Pinpoint the cell where the given text exists, returning its (x, y) midpoint coordinate. 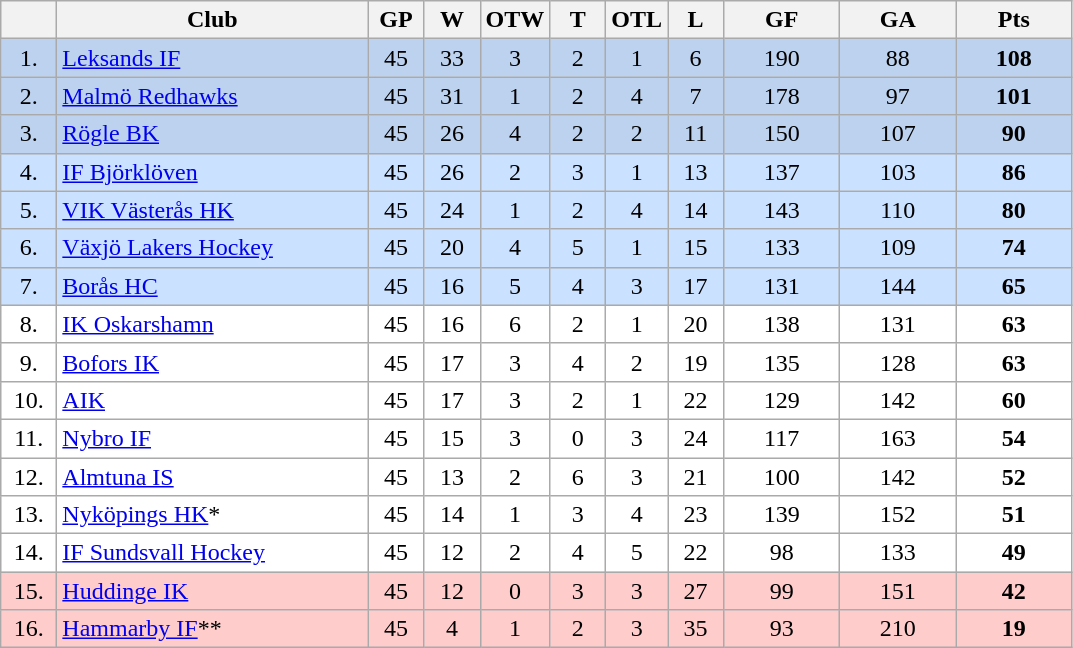
Malmö Redhawks (212, 96)
86 (1014, 172)
10. (29, 400)
128 (898, 362)
49 (1014, 553)
23 (696, 515)
93 (782, 629)
GP (396, 20)
W (452, 20)
100 (782, 477)
L (696, 20)
151 (898, 591)
15. (29, 591)
AIK (212, 400)
Hammarby IF** (212, 629)
135 (782, 362)
65 (1014, 286)
99 (782, 591)
OTL (637, 20)
7 (696, 96)
Växjö Lakers Hockey (212, 248)
74 (1014, 248)
Nyköpings HK* (212, 515)
IF Björklöven (212, 172)
60 (1014, 400)
150 (782, 134)
Club (212, 20)
129 (782, 400)
80 (1014, 210)
Borås HC (212, 286)
31 (452, 96)
107 (898, 134)
138 (782, 324)
152 (898, 515)
42 (1014, 591)
3. (29, 134)
33 (452, 58)
143 (782, 210)
T (578, 20)
Bofors IK (212, 362)
35 (696, 629)
8. (29, 324)
52 (1014, 477)
Almtuna IS (212, 477)
Nybro IF (212, 438)
210 (898, 629)
Rögle BK (212, 134)
110 (898, 210)
GA (898, 20)
11 (696, 134)
144 (898, 286)
97 (898, 96)
11. (29, 438)
6. (29, 248)
54 (1014, 438)
139 (782, 515)
190 (782, 58)
103 (898, 172)
9. (29, 362)
51 (1014, 515)
14. (29, 553)
13. (29, 515)
117 (782, 438)
27 (696, 591)
VIK Västerås HK (212, 210)
GF (782, 20)
90 (1014, 134)
163 (898, 438)
IK Oskarshamn (212, 324)
16. (29, 629)
Huddinge IK (212, 591)
2. (29, 96)
178 (782, 96)
101 (1014, 96)
1. (29, 58)
Leksands IF (212, 58)
137 (782, 172)
OTW (515, 20)
4. (29, 172)
21 (696, 477)
7. (29, 286)
Pts (1014, 20)
12. (29, 477)
5. (29, 210)
88 (898, 58)
108 (1014, 58)
98 (782, 553)
IF Sundsvall Hockey (212, 553)
109 (898, 248)
